Search for the cell housing the specified text and yield its [x, y] center coordinate. 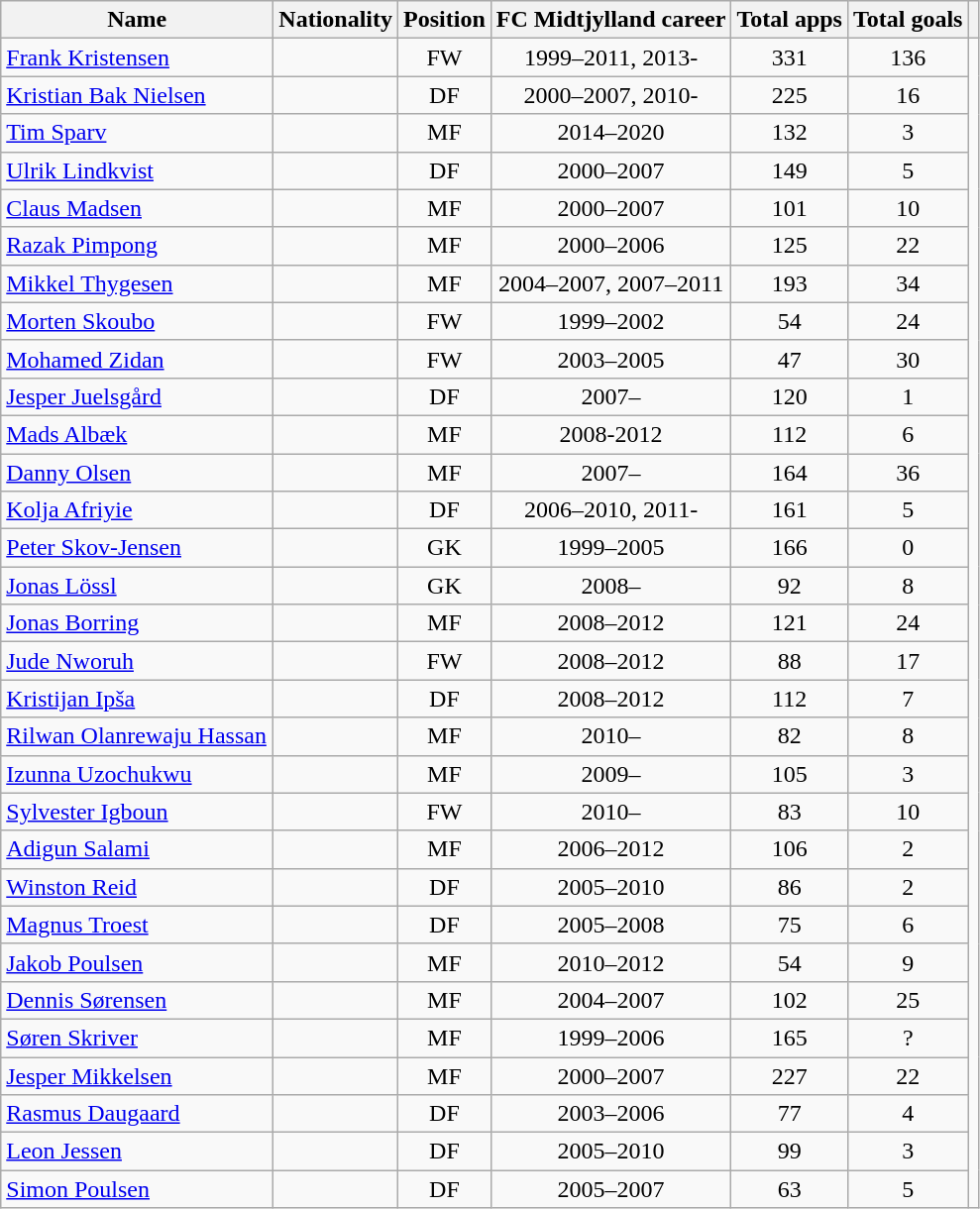
2008– [610, 586]
75 [790, 925]
1999–2002 [610, 321]
36 [908, 473]
149 [790, 170]
Mohamed Zidan [137, 359]
2009– [610, 774]
Position [445, 20]
193 [790, 283]
? [908, 1038]
7 [908, 699]
Peter Skov-Jensen [137, 548]
0 [908, 548]
120 [790, 396]
Razak Pimpong [137, 246]
125 [790, 246]
Mikkel Thygesen [137, 283]
2000–2006 [610, 246]
Jonas Borring [137, 623]
Kristijan Ipša [137, 699]
4 [908, 1114]
1999–2005 [610, 548]
Total goals [908, 20]
88 [790, 661]
16 [908, 95]
Kolja Afriyie [137, 510]
165 [790, 1038]
Dennis Sørensen [137, 1000]
101 [790, 208]
63 [790, 1189]
77 [790, 1114]
Nationality [336, 20]
Leon Jessen [137, 1152]
Magnus Troest [137, 925]
Sylvester Igboun [137, 812]
2006–2012 [610, 849]
106 [790, 849]
FC Midtjylland career [610, 20]
Jonas Lössl [137, 586]
86 [790, 887]
136 [908, 57]
1 [908, 396]
47 [790, 359]
30 [908, 359]
331 [790, 57]
2005–2007 [610, 1189]
Frank Kristensen [137, 57]
2003–2006 [610, 1114]
34 [908, 283]
Mads Albæk [137, 434]
Winston Reid [137, 887]
2004–2007 [610, 1000]
2006–2010, 2011- [610, 510]
Simon Poulsen [137, 1189]
161 [790, 510]
92 [790, 586]
83 [790, 812]
Søren Skriver [137, 1038]
Name [137, 20]
2014–2020 [610, 133]
105 [790, 774]
166 [790, 548]
227 [790, 1075]
99 [790, 1152]
102 [790, 1000]
Izunna Uzochukwu [137, 774]
Ulrik Lindkvist [137, 170]
2010–2012 [610, 962]
Jude Nworuh [137, 661]
Claus Madsen [137, 208]
1999–2006 [610, 1038]
25 [908, 1000]
Tim Sparv [137, 133]
Total apps [790, 20]
Rasmus Daugaard [137, 1114]
Adigun Salami [137, 849]
Jakob Poulsen [137, 962]
121 [790, 623]
Morten Skoubo [137, 321]
225 [790, 95]
82 [790, 736]
132 [790, 133]
164 [790, 473]
17 [908, 661]
2003–2005 [610, 359]
Jesper Juelsgård [137, 396]
Kristian Bak Nielsen [137, 95]
9 [908, 962]
2005–2008 [610, 925]
2000–2007, 2010- [610, 95]
2004–2007, 2007–2011 [610, 283]
Jesper Mikkelsen [137, 1075]
Rilwan Olanrewaju Hassan [137, 736]
Danny Olsen [137, 473]
2008-2012 [610, 434]
1999–2011, 2013- [610, 57]
